Scan for the cell matching the given text and deliver its [X, Y] coordinate at center. 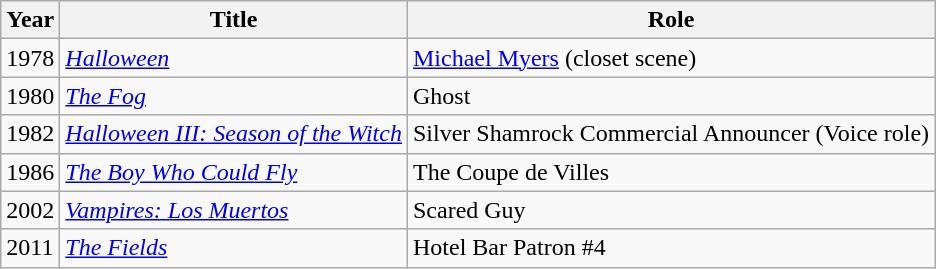
2011 [30, 248]
Michael Myers (closet scene) [670, 58]
Vampires: Los Muertos [234, 210]
Role [670, 20]
1978 [30, 58]
Halloween [234, 58]
1982 [30, 134]
Hotel Bar Patron #4 [670, 248]
The Coupe de Villes [670, 172]
Scared Guy [670, 210]
1986 [30, 172]
2002 [30, 210]
The Fog [234, 96]
The Boy Who Could Fly [234, 172]
The Fields [234, 248]
Title [234, 20]
Halloween III: Season of the Witch [234, 134]
Silver Shamrock Commercial Announcer (Voice role) [670, 134]
Ghost [670, 96]
1980 [30, 96]
Year [30, 20]
